Find where the given text appears and provide that cell's center as [X, Y] coordinate. 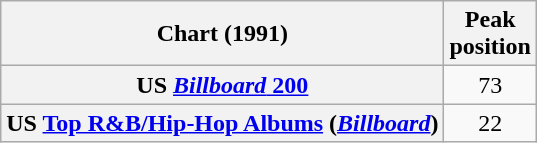
Chart (1991) [222, 34]
22 [490, 123]
US Billboard 200 [222, 85]
Peakposition [490, 34]
73 [490, 85]
US Top R&B/Hip-Hop Albums (Billboard) [222, 123]
